Extract the [X, Y] coordinate from the center of the cell holding the provided text.  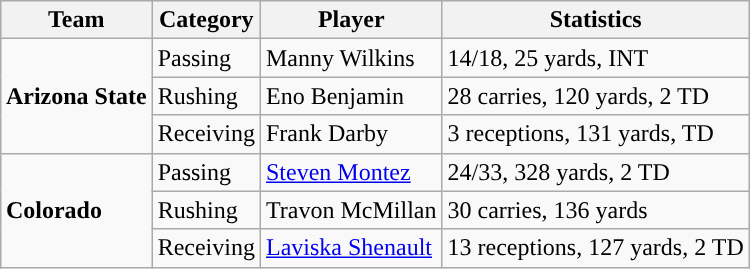
Eno Benjamin [351, 96]
13 receptions, 127 yards, 2 TD [596, 248]
14/18, 25 yards, INT [596, 58]
Laviska Shenault [351, 248]
Colorado [76, 210]
Statistics [596, 20]
28 carries, 120 yards, 2 TD [596, 96]
Player [351, 20]
Frank Darby [351, 134]
Category [206, 20]
Arizona State [76, 96]
Steven Montez [351, 172]
Travon McMillan [351, 210]
24/33, 328 yards, 2 TD [596, 172]
3 receptions, 131 yards, TD [596, 134]
Manny Wilkins [351, 58]
30 carries, 136 yards [596, 210]
Team [76, 20]
